Provide the [x, y] coordinate of the cell's center where the given text is located.  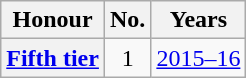
2015–16 [198, 58]
Honour [53, 20]
1 [127, 58]
No. [127, 20]
Fifth tier [53, 58]
Years [198, 20]
